Capture the cell that displays the provided text and extract its (x, y) central coordinate. 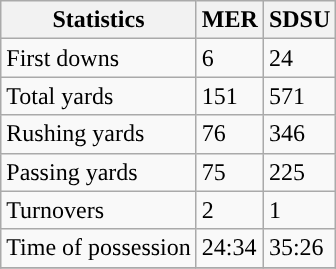
First downs (99, 58)
76 (230, 134)
MER (230, 20)
1 (299, 210)
Passing yards (99, 172)
2 (230, 210)
Statistics (99, 20)
24 (299, 58)
Turnovers (99, 210)
151 (230, 96)
225 (299, 172)
35:26 (299, 248)
Total yards (99, 96)
571 (299, 96)
SDSU (299, 20)
Rushing yards (99, 134)
24:34 (230, 248)
346 (299, 134)
Time of possession (99, 248)
75 (230, 172)
6 (230, 58)
